Pinpoint the cell where the given text exists, returning its (x, y) midpoint coordinate. 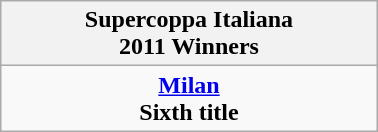
Supercoppa Italiana 2011 Winners (189, 34)
MilanSixth title (189, 98)
